Return the (x, y) coordinate for the center point of the cell that contains the specified text.  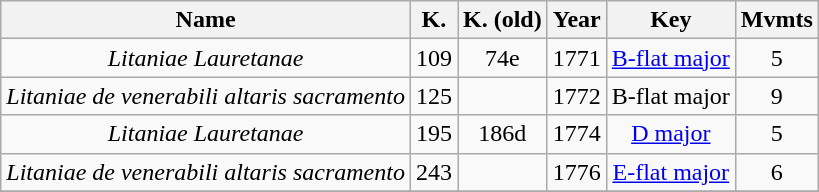
74e (503, 58)
K. (434, 20)
9 (776, 96)
Year (576, 20)
186d (503, 134)
125 (434, 96)
1771 (576, 58)
K. (old) (503, 20)
Name (206, 20)
Mvmts (776, 20)
1772 (576, 96)
1774 (576, 134)
1776 (576, 172)
E-flat major (670, 172)
D major (670, 134)
195 (434, 134)
243 (434, 172)
6 (776, 172)
Key (670, 20)
109 (434, 58)
